Extract the [X, Y] coordinate from the center of the cell holding the provided text.  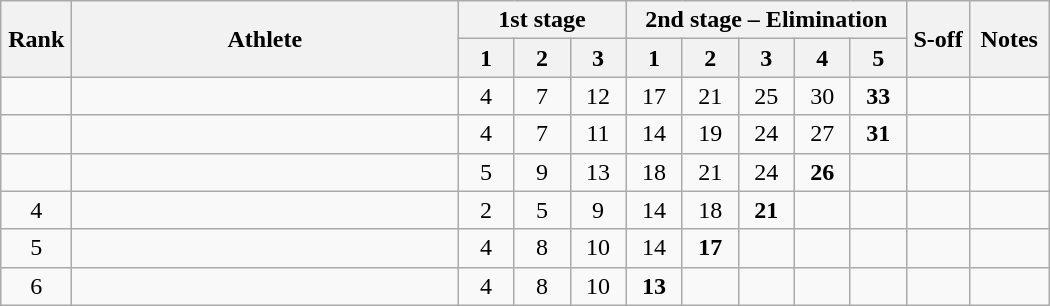
27 [822, 134]
12 [598, 96]
11 [598, 134]
31 [878, 134]
26 [822, 172]
S-off [938, 39]
30 [822, 96]
19 [710, 134]
2nd stage – Elimination [766, 20]
25 [766, 96]
33 [878, 96]
Rank [36, 39]
6 [36, 286]
1st stage [542, 20]
Athlete [265, 39]
Notes [1010, 39]
